Pinpoint the cell where the given text exists, returning its (X, Y) midpoint coordinate. 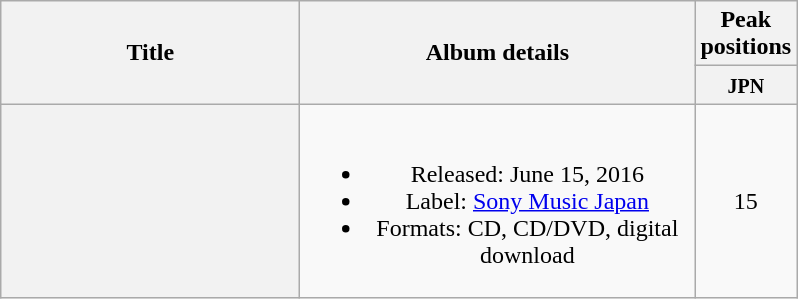
JPN (746, 85)
15 (746, 201)
Released: June 15, 2016Label: Sony Music JapanFormats: CD, CD/DVD, digital download (498, 201)
Peak positions (746, 34)
Title (150, 52)
Album details (498, 52)
